Scan for the cell matching the given text and deliver its [X, Y] coordinate at center. 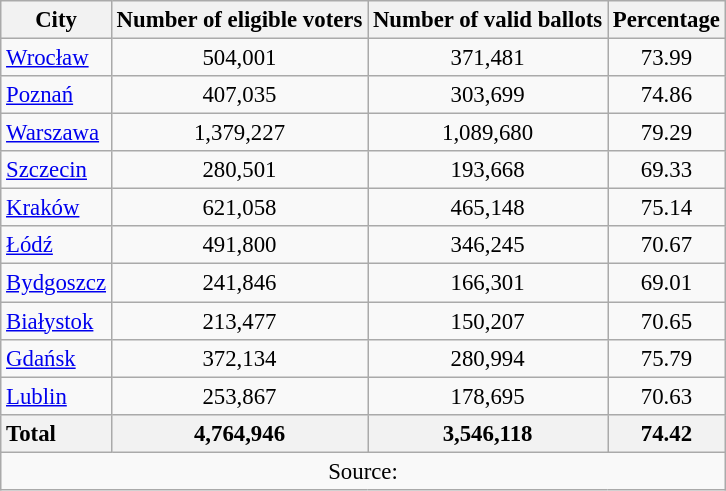
74.86 [667, 95]
70.65 [667, 321]
79.29 [667, 133]
504,001 [239, 58]
City [56, 20]
Szczecin [56, 170]
75.79 [667, 358]
Percentage [667, 20]
69.33 [667, 170]
74.42 [667, 433]
Łódź [56, 245]
150,207 [488, 321]
346,245 [488, 245]
Białystok [56, 321]
Total [56, 433]
303,699 [488, 95]
253,867 [239, 396]
70.63 [667, 396]
372,134 [239, 358]
193,668 [488, 170]
Kraków [56, 208]
1,379,227 [239, 133]
Wrocław [56, 58]
166,301 [488, 283]
69.01 [667, 283]
213,477 [239, 321]
73.99 [667, 58]
Source: [363, 471]
70.67 [667, 245]
465,148 [488, 208]
75.14 [667, 208]
407,035 [239, 95]
280,994 [488, 358]
621,058 [239, 208]
Warszawa [56, 133]
491,800 [239, 245]
371,481 [488, 58]
241,846 [239, 283]
178,695 [488, 396]
Number of eligible voters [239, 20]
280,501 [239, 170]
Lublin [56, 396]
Number of valid ballots [488, 20]
Gdańsk [56, 358]
3,546,118 [488, 433]
Poznań [56, 95]
Bydgoszcz [56, 283]
4,764,946 [239, 433]
1,089,680 [488, 133]
